Determine the [x, y] coordinate at the center of the cell enclosing the given text.  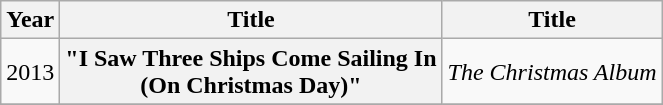
The Christmas Album [552, 72]
Year [30, 20]
2013 [30, 72]
"I Saw Three Ships Come Sailing In(On Christmas Day)" [251, 72]
